Return [X, Y] of the center of cell containing provided text 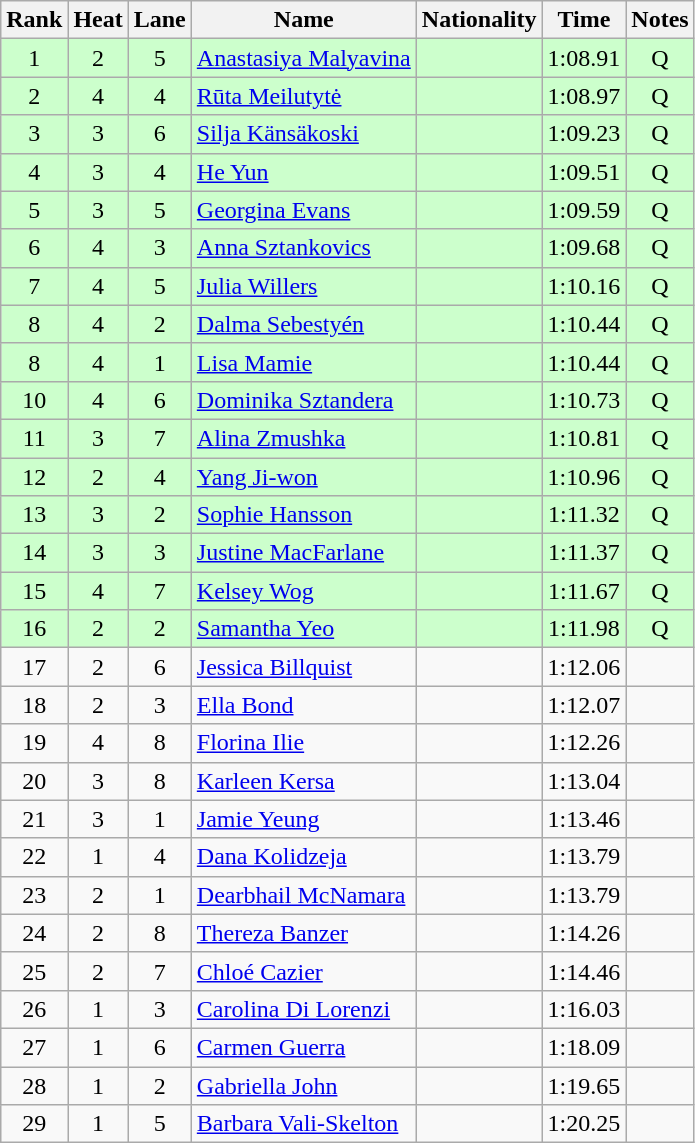
1:19.65 [584, 1085]
1:20.25 [584, 1124]
Julia Willers [304, 286]
Nationality [479, 20]
Name [304, 20]
1:18.09 [584, 1047]
1:09.68 [584, 248]
1:10.73 [584, 400]
22 [34, 857]
Jamie Yeung [304, 819]
Florina Ilie [304, 743]
1:11.32 [584, 515]
Heat [98, 20]
Chloé Cazier [304, 971]
Anastasiya Malyavina [304, 58]
14 [34, 553]
1:09.59 [584, 210]
Yang Ji-won [304, 477]
12 [34, 477]
1:08.97 [584, 96]
Dalma Sebestyén [304, 324]
19 [34, 743]
1:12.26 [584, 743]
1:13.04 [584, 781]
Dana Kolidzeja [304, 857]
Samantha Yeo [304, 629]
Lisa Mamie [304, 362]
1:10.96 [584, 477]
Alina Zmushka [304, 438]
17 [34, 667]
1:09.51 [584, 172]
13 [34, 515]
He Yun [304, 172]
Dominika Sztandera [304, 400]
1:11.67 [584, 591]
10 [34, 400]
23 [34, 895]
Karleen Kersa [304, 781]
1:10.16 [584, 286]
1:10.81 [584, 438]
Carmen Guerra [304, 1047]
1:09.23 [584, 134]
1:12.06 [584, 667]
Dearbhail McNamara [304, 895]
Thereza Banzer [304, 933]
27 [34, 1047]
Jessica Billquist [304, 667]
Justine MacFarlane [304, 553]
Rūta Meilutytė [304, 96]
24 [34, 933]
Silja Känsäkoski [304, 134]
29 [34, 1124]
1:14.26 [584, 933]
25 [34, 971]
1:14.46 [584, 971]
Kelsey Wog [304, 591]
Time [584, 20]
20 [34, 781]
21 [34, 819]
28 [34, 1085]
1:12.07 [584, 705]
Sophie Hansson [304, 515]
Anna Sztankovics [304, 248]
Gabriella John [304, 1085]
1:11.98 [584, 629]
Lane [160, 20]
1:11.37 [584, 553]
26 [34, 1009]
Ella Bond [304, 705]
1:16.03 [584, 1009]
Rank [34, 20]
11 [34, 438]
Georgina Evans [304, 210]
Barbara Vali-Skelton [304, 1124]
16 [34, 629]
18 [34, 705]
1:13.46 [584, 819]
1:08.91 [584, 58]
15 [34, 591]
Carolina Di Lorenzi [304, 1009]
Notes [660, 20]
